Determine the (X, Y) coordinate at the center of the cell enclosing the given text.  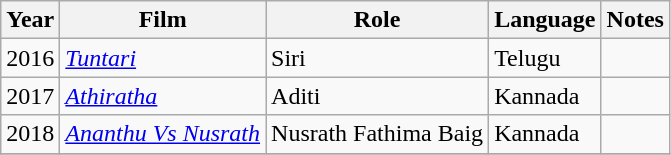
Telugu (545, 58)
Athiratha (163, 96)
Year (30, 20)
Notes (635, 20)
2018 (30, 134)
2016 (30, 58)
Tuntari (163, 58)
Aditi (378, 96)
Ananthu Vs Nusrath (163, 134)
Nusrath Fathima Baig (378, 134)
Film (163, 20)
Role (378, 20)
Siri (378, 58)
2017 (30, 96)
Language (545, 20)
